From the cell containing the given text, extract its center point as [x, y] coordinate. 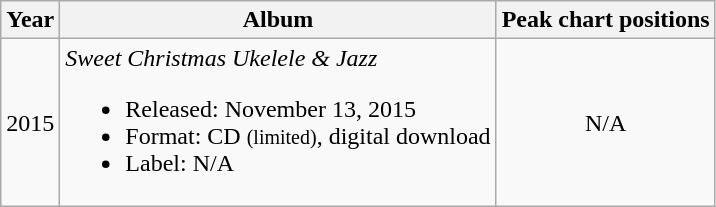
2015 [30, 122]
Year [30, 20]
Peak chart positions [606, 20]
Album [278, 20]
N/A [606, 122]
Sweet Christmas Ukelele & JazzReleased: November 13, 2015Format: CD (limited), digital downloadLabel: N/A [278, 122]
